Scan for the cell matching the given text and deliver its (X, Y) coordinate at center. 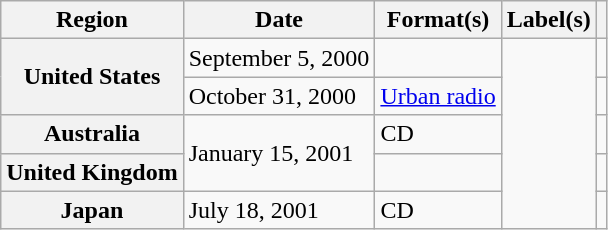
January 15, 2001 (279, 153)
Japan (92, 210)
Urban radio (438, 96)
July 18, 2001 (279, 210)
Region (92, 20)
Label(s) (548, 20)
September 5, 2000 (279, 58)
Date (279, 20)
United Kingdom (92, 172)
United States (92, 77)
Format(s) (438, 20)
Australia (92, 134)
October 31, 2000 (279, 96)
